Provide the (X, Y) coordinate of the cell's center where the given text is located.  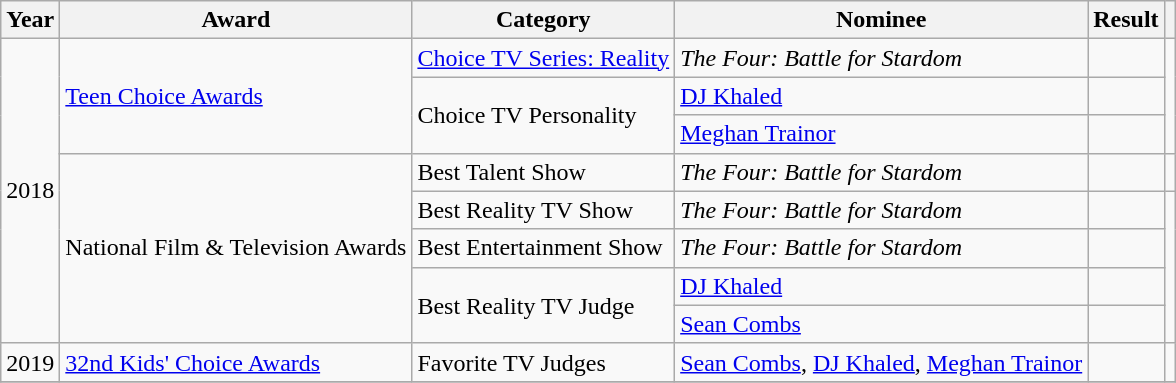
Best Entertainment Show (544, 248)
Result (1126, 20)
Nominee (882, 20)
2018 (30, 191)
Sean Combs (882, 324)
Best Talent Show (544, 172)
National Film & Television Awards (236, 248)
Best Reality TV Judge (544, 305)
Category (544, 20)
Favorite TV Judges (544, 362)
32nd Kids' Choice Awards (236, 362)
Year (30, 20)
Award (236, 20)
Best Reality TV Show (544, 210)
Choice TV Personality (544, 115)
Teen Choice Awards (236, 96)
Choice TV Series: Reality (544, 58)
Sean Combs, DJ Khaled, Meghan Trainor (882, 362)
2019 (30, 362)
Meghan Trainor (882, 134)
